Find where the given text appears and provide that cell's center as [x, y] coordinate. 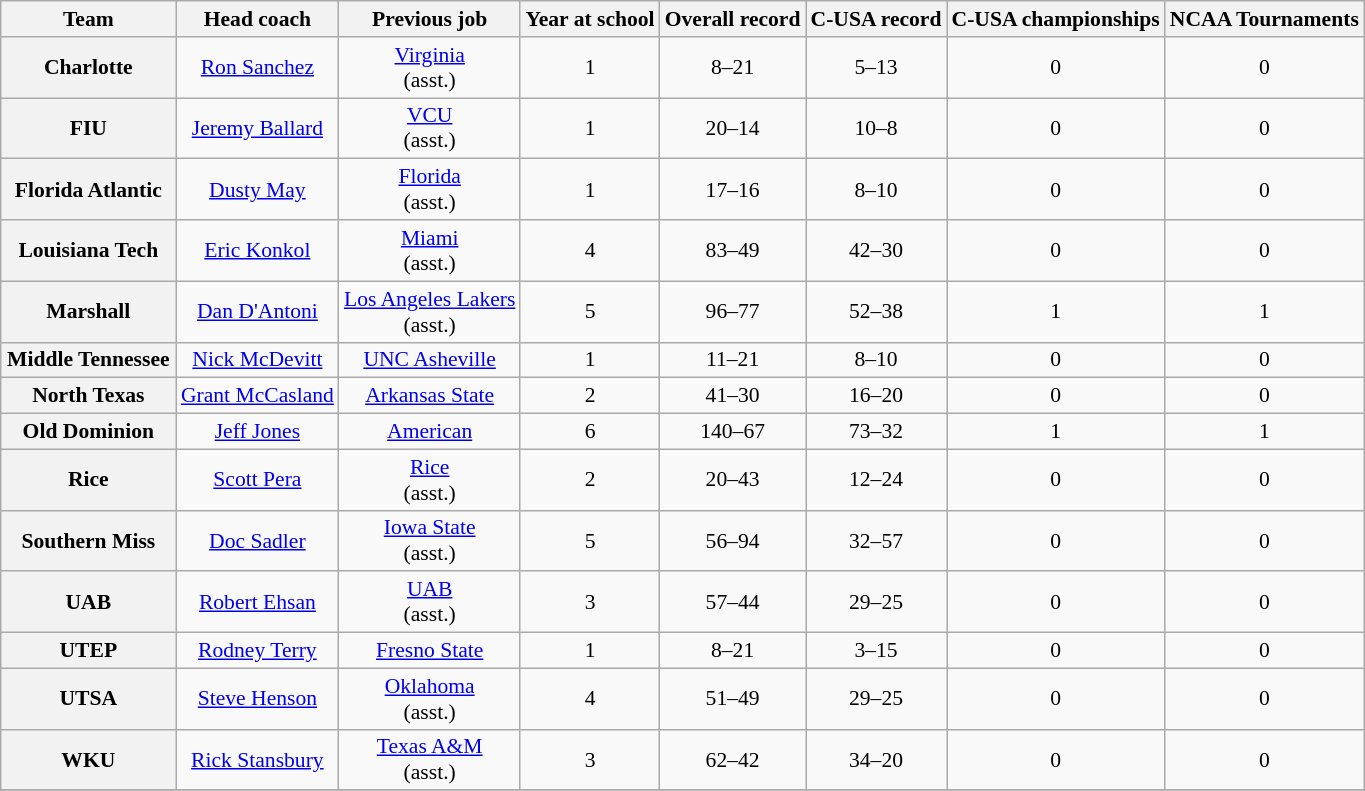
Overall record [733, 19]
UAB [88, 602]
Rice(asst.) [430, 480]
American [430, 432]
NCAA Tournaments [1264, 19]
Louisiana Tech [88, 250]
41–30 [733, 396]
Charlotte [88, 68]
Texas A&M(asst.) [430, 760]
Ron Sanchez [258, 68]
UAB(asst.) [430, 602]
Arkansas State [430, 396]
Fresno State [430, 651]
96–77 [733, 312]
Iowa State(asst.) [430, 540]
Marshall [88, 312]
Scott Pera [258, 480]
Doc Sadler [258, 540]
Florida(asst.) [430, 190]
Rodney Terry [258, 651]
20–43 [733, 480]
Dusty May [258, 190]
62–42 [733, 760]
Miami(asst.) [430, 250]
Team [88, 19]
17–16 [733, 190]
Florida Atlantic [88, 190]
57–44 [733, 602]
Middle Tennessee [88, 360]
Nick McDevitt [258, 360]
42–30 [876, 250]
UTSA [88, 698]
C-USA record [876, 19]
WKU [88, 760]
5–13 [876, 68]
34–20 [876, 760]
North Texas [88, 396]
11–21 [733, 360]
Dan D'Antoni [258, 312]
Rick Stansbury [258, 760]
3–15 [876, 651]
51–49 [733, 698]
Head coach [258, 19]
32–57 [876, 540]
6 [590, 432]
Steve Henson [258, 698]
140–67 [733, 432]
12–24 [876, 480]
73–32 [876, 432]
16–20 [876, 396]
10–8 [876, 128]
Rice [88, 480]
83–49 [733, 250]
20–14 [733, 128]
UTEP [88, 651]
Jeremy Ballard [258, 128]
Robert Ehsan [258, 602]
VCU(asst.) [430, 128]
Year at school [590, 19]
56–94 [733, 540]
Eric Konkol [258, 250]
Southern Miss [88, 540]
Grant McCasland [258, 396]
FIU [88, 128]
C-USA championships [1056, 19]
Oklahoma(asst.) [430, 698]
Virginia(asst.) [430, 68]
Los Angeles Lakers(asst.) [430, 312]
Jeff Jones [258, 432]
Old Dominion [88, 432]
Previous job [430, 19]
52–38 [876, 312]
UNC Asheville [430, 360]
